Return the [x, y] coordinate for the center point of the cell that contains the specified text.  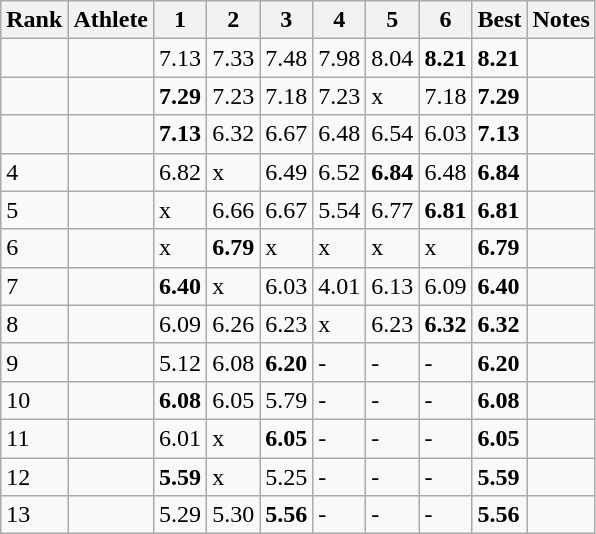
10 [34, 400]
7.48 [286, 58]
5.29 [180, 515]
6.01 [180, 438]
6.54 [392, 134]
Best [500, 20]
7.33 [234, 58]
12 [34, 477]
1 [180, 20]
8 [34, 324]
7.98 [340, 58]
7 [34, 286]
6.66 [234, 210]
Rank [34, 20]
11 [34, 438]
6.82 [180, 172]
5.12 [180, 362]
4.01 [340, 286]
2 [234, 20]
6.77 [392, 210]
8.04 [392, 58]
5.79 [286, 400]
6.49 [286, 172]
Notes [561, 20]
9 [34, 362]
6.26 [234, 324]
5.54 [340, 210]
13 [34, 515]
6.13 [392, 286]
5.25 [286, 477]
6.52 [340, 172]
3 [286, 20]
5.30 [234, 515]
Athlete [111, 20]
